From the cell containing the given text, extract its center point as [X, Y] coordinate. 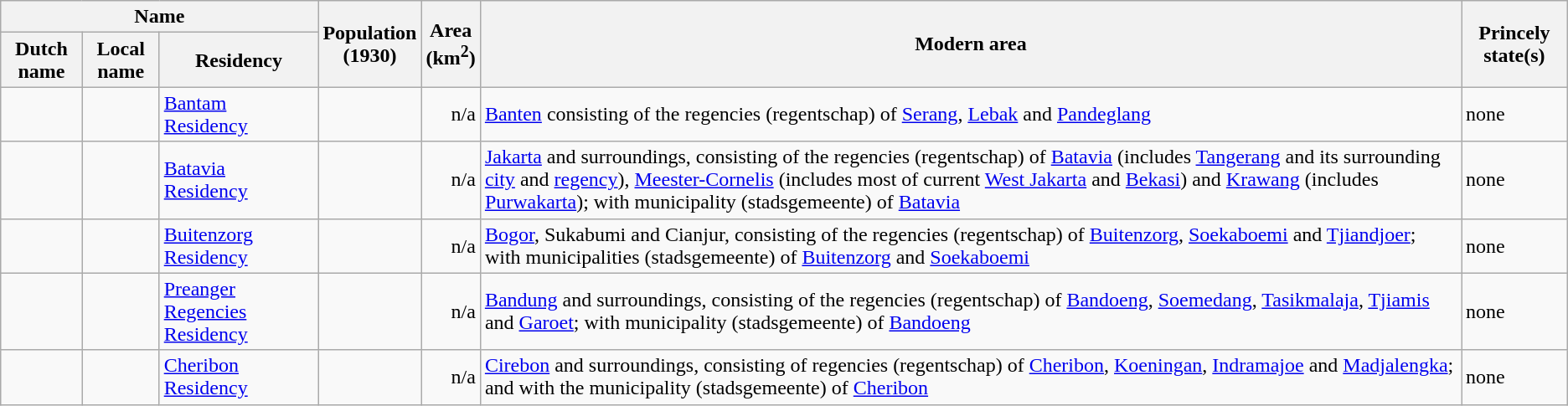
Name [159, 17]
Area(km2) [451, 44]
Preanger Regencies Residency [239, 311]
Residency [239, 60]
Dutch name [42, 60]
Cheribon Residency [239, 377]
Population(1930) [370, 44]
Batavia Residency [239, 180]
Modern area [970, 44]
Banten consisting of the regencies (regentschap) of Serang, Lebak and Pandeglang [970, 114]
Local name [121, 60]
Buitenzorg Residency [239, 246]
Bantam Residency [239, 114]
Princely state(s) [1514, 44]
